Pinpoint the cell where the given text exists, returning its [x, y] midpoint coordinate. 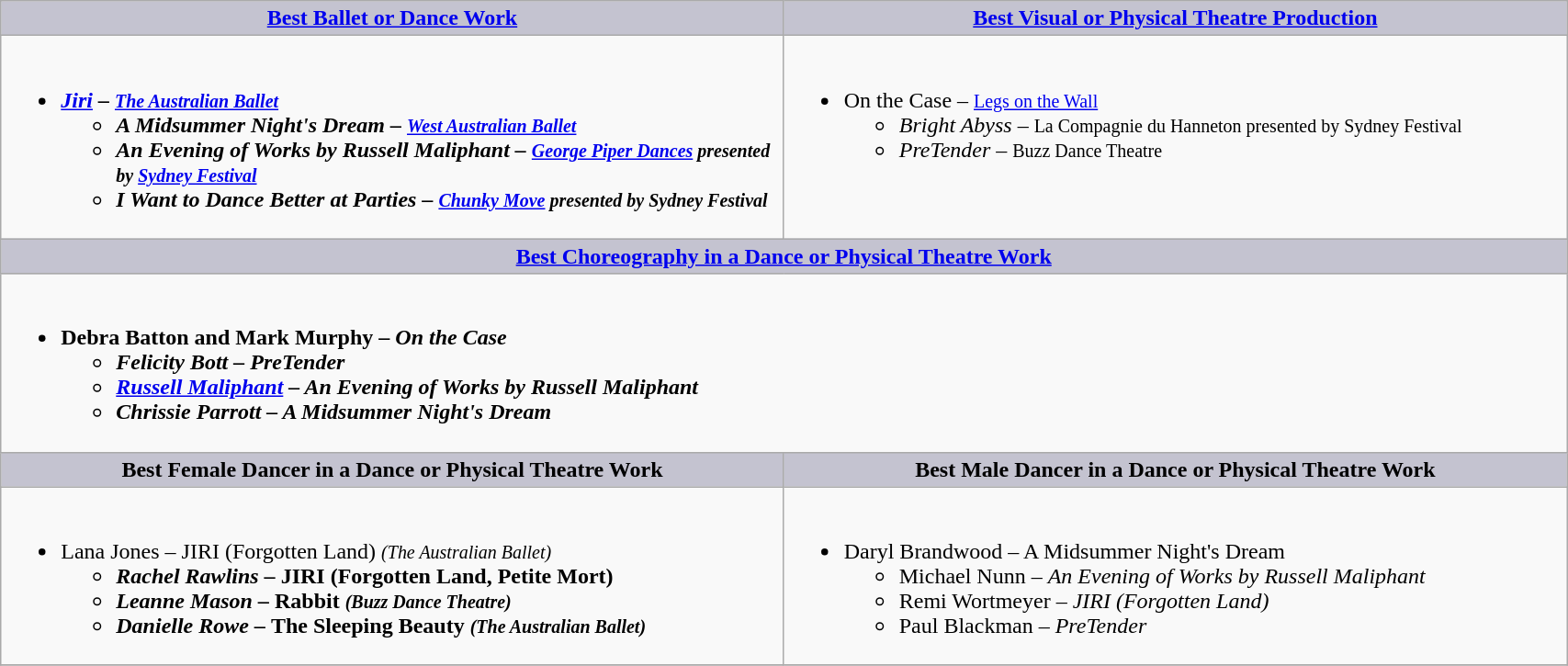
Best Ballet or Dance Work [392, 18]
Best Male Dancer in a Dance or Physical Theatre Work [1175, 469]
On the Case – Legs on the WallBright Abyss – La Compagnie du Hanneton presented by Sydney FestivalPreTender – Buzz Dance Theatre [1175, 138]
Best Female Dancer in a Dance or Physical Theatre Work [392, 469]
Best Visual or Physical Theatre Production [1175, 18]
Best Choreography in a Dance or Physical Theatre Work [784, 256]
